Determine the (x, y) coordinate at the center of the cell enclosing the given text.  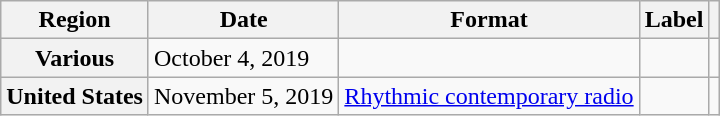
Label (674, 20)
Region (75, 20)
November 5, 2019 (243, 96)
United States (75, 96)
Various (75, 58)
Rhythmic contemporary radio (489, 96)
October 4, 2019 (243, 58)
Format (489, 20)
Date (243, 20)
